Search for the cell housing the specified text and yield its (X, Y) center coordinate. 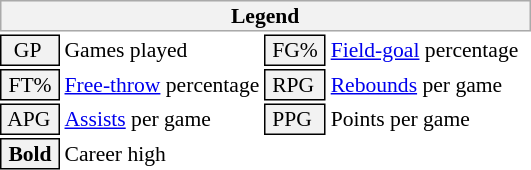
FT% (30, 85)
Points per game (430, 120)
GP (30, 50)
FG% (295, 50)
Bold (30, 154)
Assists per game (162, 120)
Free-throw percentage (162, 85)
RPG (295, 85)
Field-goal percentage (430, 50)
Rebounds per game (430, 85)
Games played (162, 50)
Career high (162, 154)
APG (30, 120)
PPG (295, 120)
Legend (265, 16)
